Extract the [X, Y] coordinate from the center of the cell holding the provided text.  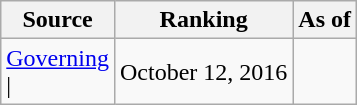
Source [58, 20]
Governing| [58, 72]
As of [325, 20]
Ranking [203, 20]
October 12, 2016 [203, 72]
